Find where the given text appears and provide that cell's center as (X, Y) coordinate. 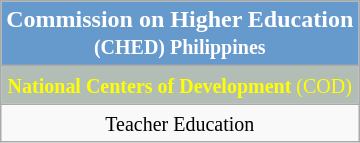
Commission on Higher Education (CHED) Philippines (180, 34)
Teacher Education (180, 123)
National Centers of Development (COD) (180, 85)
